Return the (X, Y) coordinate for the center point of the cell that contains the specified text.  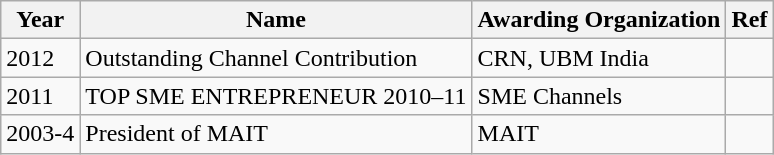
Name (276, 20)
MAIT (599, 134)
2011 (40, 96)
Awarding Organization (599, 20)
SME Channels (599, 96)
TOP SME ENTREPRENEUR 2010–11 (276, 96)
Outstanding Channel Contribution (276, 58)
Ref (750, 20)
President of MAIT (276, 134)
CRN, UBM India (599, 58)
2003-4 (40, 134)
2012 (40, 58)
Year (40, 20)
